Extract the [x, y] coordinate from the center of the cell holding the provided text.  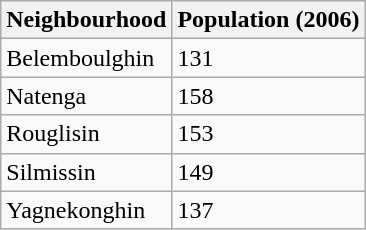
137 [268, 210]
Yagnekonghin [86, 210]
Silmissin [86, 172]
158 [268, 96]
153 [268, 134]
Neighbourhood [86, 20]
131 [268, 58]
149 [268, 172]
Rouglisin [86, 134]
Population (2006) [268, 20]
Natenga [86, 96]
Belemboulghin [86, 58]
